Return (x, y) of the center of cell containing provided text 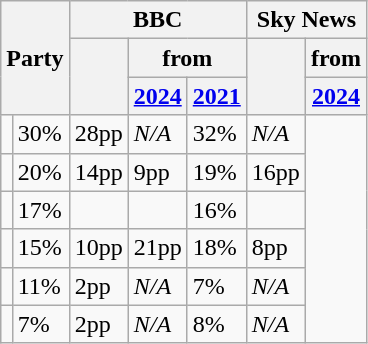
9pp (158, 172)
32% (216, 134)
19% (216, 172)
18% (216, 248)
BBC (158, 20)
2021 (216, 96)
10pp (98, 248)
8pp (276, 248)
30% (40, 134)
28pp (98, 134)
11% (40, 286)
Sky News (306, 20)
16% (216, 210)
20% (40, 172)
14pp (98, 172)
Party (35, 58)
16pp (276, 172)
8% (216, 324)
21pp (158, 248)
17% (40, 210)
15% (40, 248)
